Capture the cell that displays the provided text and extract its [x, y] central coordinate. 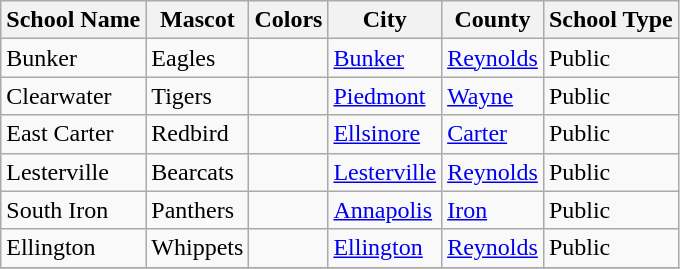
Whippets [198, 248]
Annapolis [385, 210]
Bearcats [198, 172]
Piedmont [385, 96]
Panthers [198, 210]
County [493, 20]
Redbird [198, 134]
School Type [610, 20]
Iron [493, 210]
East Carter [74, 134]
Carter [493, 134]
Ellsinore [385, 134]
South Iron [74, 210]
Colors [288, 20]
Clearwater [74, 96]
Wayne [493, 96]
School Name [74, 20]
Tigers [198, 96]
Mascot [198, 20]
Eagles [198, 58]
City [385, 20]
